Provide the [X, Y] coordinate of the cell's center where the given text is located.  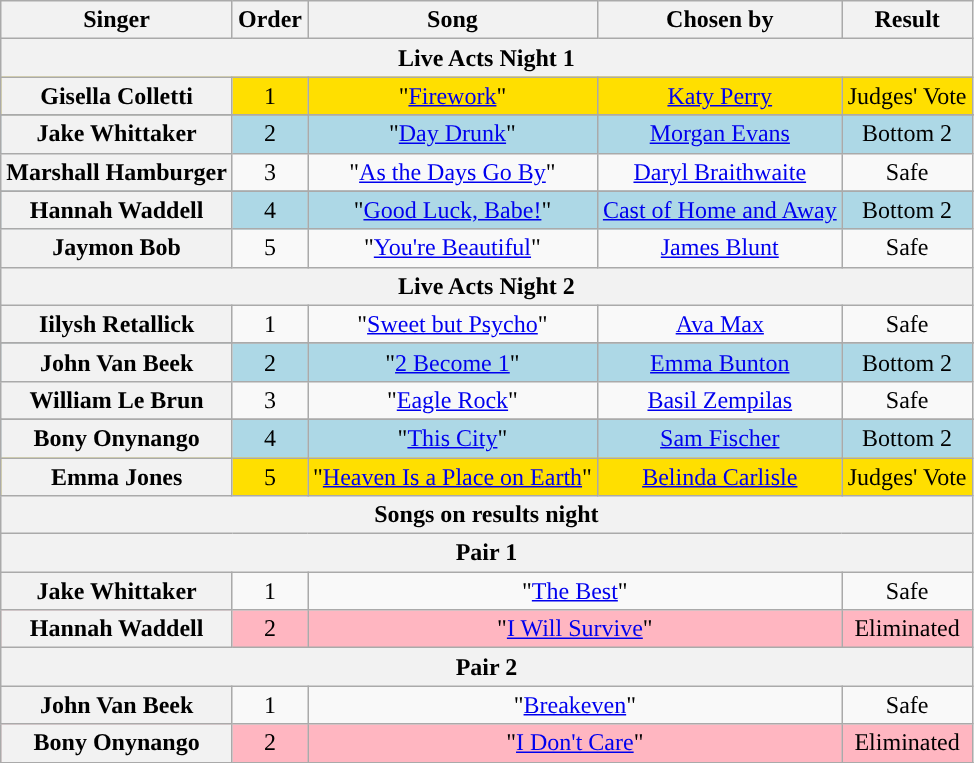
"2 Become 1" [453, 362]
Gisella Colletti [117, 96]
Katy Perry [720, 96]
Singer [117, 20]
Cast of Home and Away [720, 210]
Daryl Braithwaite [720, 172]
"This City" [453, 438]
"You're Beautiful" [453, 248]
"The Best" [576, 591]
Sam Fischer [720, 438]
Ava Max [720, 324]
William Le Brun [117, 400]
Belinda Carlisle [720, 477]
Pair 2 [486, 667]
"Day Drunk" [453, 134]
Jaymon Bob [117, 248]
Emma Bunton [720, 362]
"I Don't Care" [576, 743]
Live Acts Night 2 [486, 286]
"Heaven Is a Place on Earth" [453, 477]
Live Acts Night 1 [486, 58]
"Breakeven" [576, 705]
Morgan Evans [720, 134]
"Eagle Rock" [453, 400]
Pair 1 [486, 553]
Iilysh Retallick [117, 324]
"Firework" [453, 96]
"Good Luck, Babe!" [453, 210]
Emma Jones [117, 477]
"Sweet but Psycho" [453, 324]
Chosen by [720, 20]
Songs on results night [486, 515]
Marshall Hamburger [117, 172]
James Blunt [720, 248]
Order [270, 20]
Basil Zempilas [720, 400]
Result [907, 20]
"I Will Survive" [576, 629]
"As the Days Go By" [453, 172]
Song [453, 20]
